Extract the (X, Y) coordinate from the center of the cell holding the provided text.  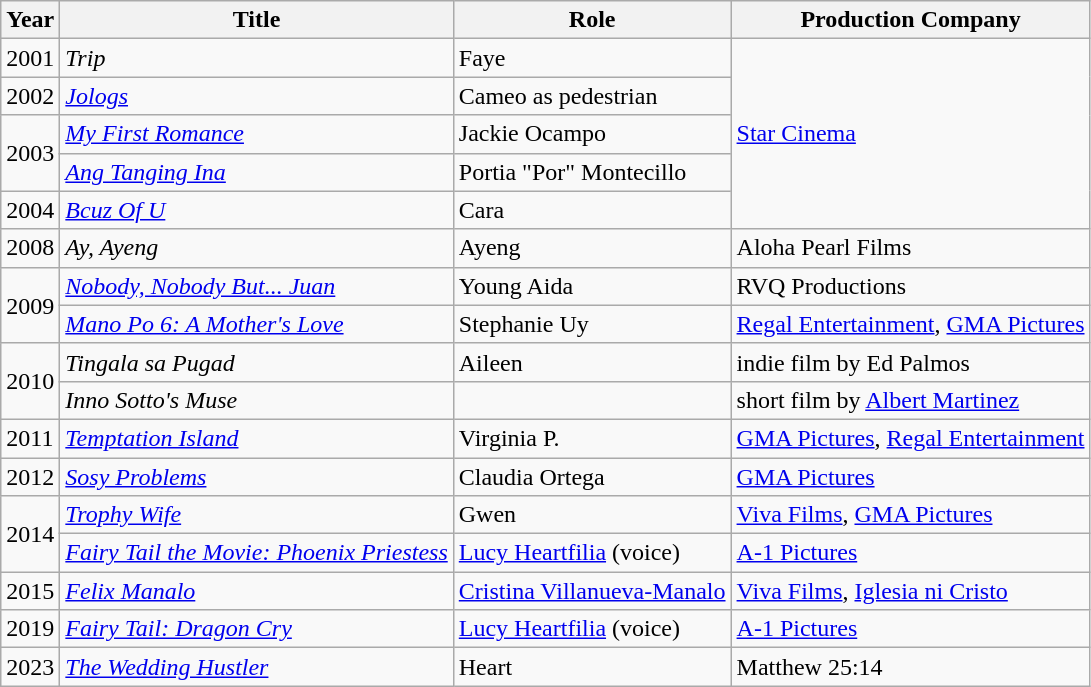
2009 (30, 305)
Cara (592, 210)
Year (30, 20)
Ayeng (592, 248)
Temptation Island (256, 438)
2008 (30, 248)
2015 (30, 591)
Gwen (592, 515)
Ay, Ayeng (256, 248)
Trophy Wife (256, 515)
My First Romance (256, 134)
Ang Tanging Ina (256, 172)
indie film by Ed Palmos (910, 362)
Fairy Tail: Dragon Cry (256, 629)
Cristina Villanueva-Manalo (592, 591)
short film by Albert Martinez (910, 400)
2012 (30, 477)
Matthew 25:14 (910, 667)
Jologs (256, 96)
Young Aida (592, 286)
Star Cinema (910, 134)
Tingala sa Pugad (256, 362)
Mano Po 6: A Mother's Love (256, 324)
2004 (30, 210)
2011 (30, 438)
2002 (30, 96)
Portia "Por" Montecillo (592, 172)
Viva Films, Iglesia ni Cristo (910, 591)
Faye (592, 58)
2001 (30, 58)
Bcuz Of U (256, 210)
2014 (30, 534)
Nobody, Nobody But... Juan (256, 286)
GMA Pictures (910, 477)
Viva Films, GMA Pictures (910, 515)
RVQ Productions (910, 286)
Claudia Ortega (592, 477)
Production Company (910, 20)
Sosy Problems (256, 477)
Virginia P. (592, 438)
Regal Entertainment, GMA Pictures (910, 324)
Role (592, 20)
Jackie Ocampo (592, 134)
2003 (30, 153)
2019 (30, 629)
Heart (592, 667)
Trip (256, 58)
Felix Manalo (256, 591)
Title (256, 20)
Cameo as pedestrian (592, 96)
Aloha Pearl Films (910, 248)
Stephanie Uy (592, 324)
GMA Pictures, Regal Entertainment (910, 438)
Aileen (592, 362)
2010 (30, 381)
The Wedding Hustler (256, 667)
Fairy Tail the Movie: Phoenix Priestess (256, 553)
Inno Sotto's Muse (256, 400)
2023 (30, 667)
